Find where the given text appears and provide that cell's center as [x, y] coordinate. 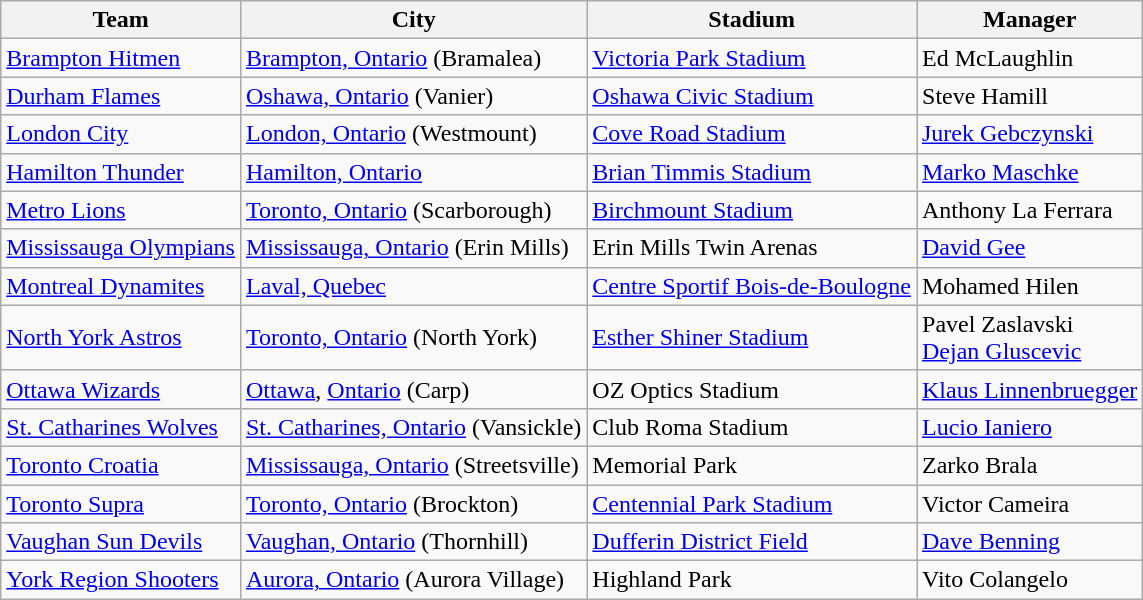
Ottawa, Ontario (Carp) [413, 389]
Vaughan Sun Devils [121, 542]
Hamilton, Ontario [413, 172]
Brampton, Ontario (Bramalea) [413, 58]
Brian Timmis Stadium [752, 172]
Steve Hamill [1029, 96]
Memorial Park [752, 465]
Brampton Hitmen [121, 58]
Ottawa Wizards [121, 389]
Centre Sportif Bois-de-Boulogne [752, 286]
Mohamed Hilen [1029, 286]
Pavel Zaslavski Dejan Gluscevic [1029, 338]
York Region Shooters [121, 580]
London, Ontario (Westmount) [413, 134]
Mississauga, Ontario (Streetsville) [413, 465]
Victoria Park Stadium [752, 58]
Centennial Park Stadium [752, 503]
Club Roma Stadium [752, 427]
Team [121, 20]
Oshawa Civic Stadium [752, 96]
Metro Lions [121, 210]
Toronto, Ontario (North York) [413, 338]
Esther Shiner Stadium [752, 338]
OZ Optics Stadium [752, 389]
Hamilton Thunder [121, 172]
St. Catharines Wolves [121, 427]
Toronto Croatia [121, 465]
Highland Park [752, 580]
Mississauga Olympians [121, 248]
North York Astros [121, 338]
Dave Benning [1029, 542]
Jurek Gebczynski [1029, 134]
City [413, 20]
Vito Colangelo [1029, 580]
David Gee [1029, 248]
Zarko Brala [1029, 465]
Mississauga, Ontario (Erin Mills) [413, 248]
Stadium [752, 20]
Vaughan, Ontario (Thornhill) [413, 542]
Laval, Quebec [413, 286]
Anthony La Ferrara [1029, 210]
Marko Maschke [1029, 172]
Ed McLaughlin [1029, 58]
Victor Cameira [1029, 503]
Toronto, Ontario (Scarborough) [413, 210]
London City [121, 134]
St. Catharines, Ontario (Vansickle) [413, 427]
Toronto, Ontario (Brockton) [413, 503]
Toronto Supra [121, 503]
Klaus Linnenbruegger [1029, 389]
Oshawa, Ontario (Vanier) [413, 96]
Dufferin District Field [752, 542]
Birchmount Stadium [752, 210]
Aurora, Ontario (Aurora Village) [413, 580]
Montreal Dynamites [121, 286]
Erin Mills Twin Arenas [752, 248]
Manager [1029, 20]
Lucio Ianiero [1029, 427]
Durham Flames [121, 96]
Cove Road Stadium [752, 134]
